Locate the cell with the specified text and output its (X, Y) center coordinate. 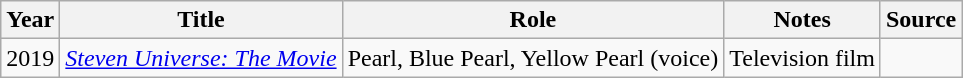
2019 (30, 58)
Role (533, 20)
Notes (802, 20)
Steven Universe: The Movie (201, 58)
Pearl, Blue Pearl, Yellow Pearl (voice) (533, 58)
Television film (802, 58)
Title (201, 20)
Year (30, 20)
Source (920, 20)
